Determine the [X, Y] coordinate at the center of the cell enclosing the given text.  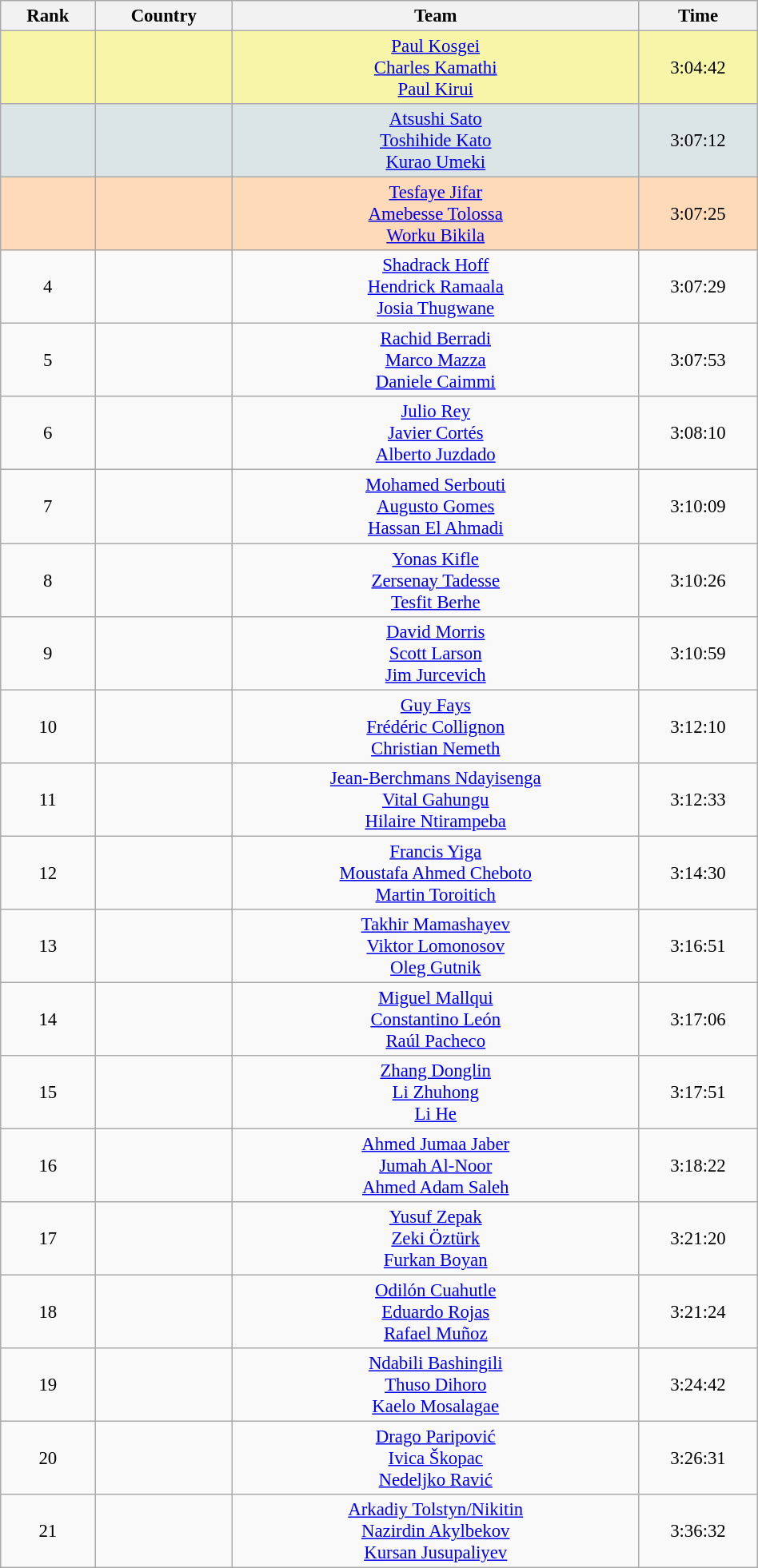
3:07:12 [699, 141]
6 [48, 433]
Rachid BerradiMarco MazzaDaniele Caimmi [436, 360]
Atsushi SatoToshihide KatoKurao Umeki [436, 141]
Drago ParipovićIvica ŠkopacNedeljko Ravić [436, 1459]
3:26:31 [699, 1459]
Francis YigaMoustafa Ahmed ChebotoMartin Toroitich [436, 873]
3:07:29 [699, 287]
3:16:51 [699, 946]
5 [48, 360]
14 [48, 1019]
3:10:09 [699, 507]
18 [48, 1312]
3:07:53 [699, 360]
3:12:10 [699, 726]
3:21:24 [699, 1312]
3:07:25 [699, 214]
8 [48, 580]
21 [48, 1531]
16 [48, 1165]
Ahmed Jumaa JaberJumah Al-NoorAhmed Adam Saleh [436, 1165]
11 [48, 799]
Time [699, 16]
Mohamed SerboutiAugusto GomesHassan El Ahmadi [436, 507]
Yonas KifleZersenay TadesseTesfit Berhe [436, 580]
9 [48, 653]
3:12:33 [699, 799]
Yusuf ZepakZeki ÖztürkFurkan Boyan [436, 1239]
3:14:30 [699, 873]
3:08:10 [699, 433]
Team [436, 16]
Rank [48, 16]
Julio ReyJavier CortésAlberto Juzdado [436, 433]
3:36:32 [699, 1531]
12 [48, 873]
10 [48, 726]
3:17:51 [699, 1092]
15 [48, 1092]
7 [48, 507]
3:10:59 [699, 653]
20 [48, 1459]
Zhang DonglinLi ZhuhongLi He [436, 1092]
17 [48, 1239]
13 [48, 946]
Guy FaysFrédéric CollignonChristian Nemeth [436, 726]
3:04:42 [699, 68]
3:10:26 [699, 580]
Jean-Berchmans NdayisengaVital GahunguHilaire Ntirampeba [436, 799]
3:21:20 [699, 1239]
Arkadiy Tolstyn/NikitinNazirdin AkylbekovKursan Jusupaliyev [436, 1531]
David MorrisScott LarsonJim Jurcevich [436, 653]
19 [48, 1385]
Odilón CuahutleEduardo RojasRafael Muñoz [436, 1312]
3:18:22 [699, 1165]
3:24:42 [699, 1385]
Paul KosgeiCharles KamathiPaul Kirui [436, 68]
3:17:06 [699, 1019]
Takhir MamashayevViktor LomonosovOleg Gutnik [436, 946]
Miguel MallquiConstantino LeónRaúl Pacheco [436, 1019]
Country [164, 16]
Ndabili BashingiliThuso DihoroKaelo Mosalagae [436, 1385]
Tesfaye JifarAmebesse TolossaWorku Bikila [436, 214]
Shadrack HoffHendrick RamaalaJosia Thugwane [436, 287]
4 [48, 287]
